Return (X, Y) of the center of cell containing provided text 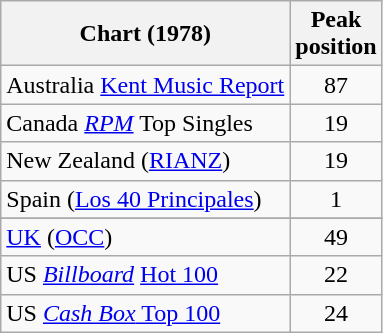
Australia Kent Music Report (146, 85)
US Billboard Hot 100 (146, 275)
87 (336, 85)
Chart (1978) (146, 34)
1 (336, 199)
49 (336, 237)
24 (336, 313)
UK (OCC) (146, 237)
New Zealand (RIANZ) (146, 161)
Canada RPM Top Singles (146, 123)
Spain (Los 40 Principales) (146, 199)
Peakposition (336, 34)
US Cash Box Top 100 (146, 313)
22 (336, 275)
